Search for the cell housing the specified text and yield its (x, y) center coordinate. 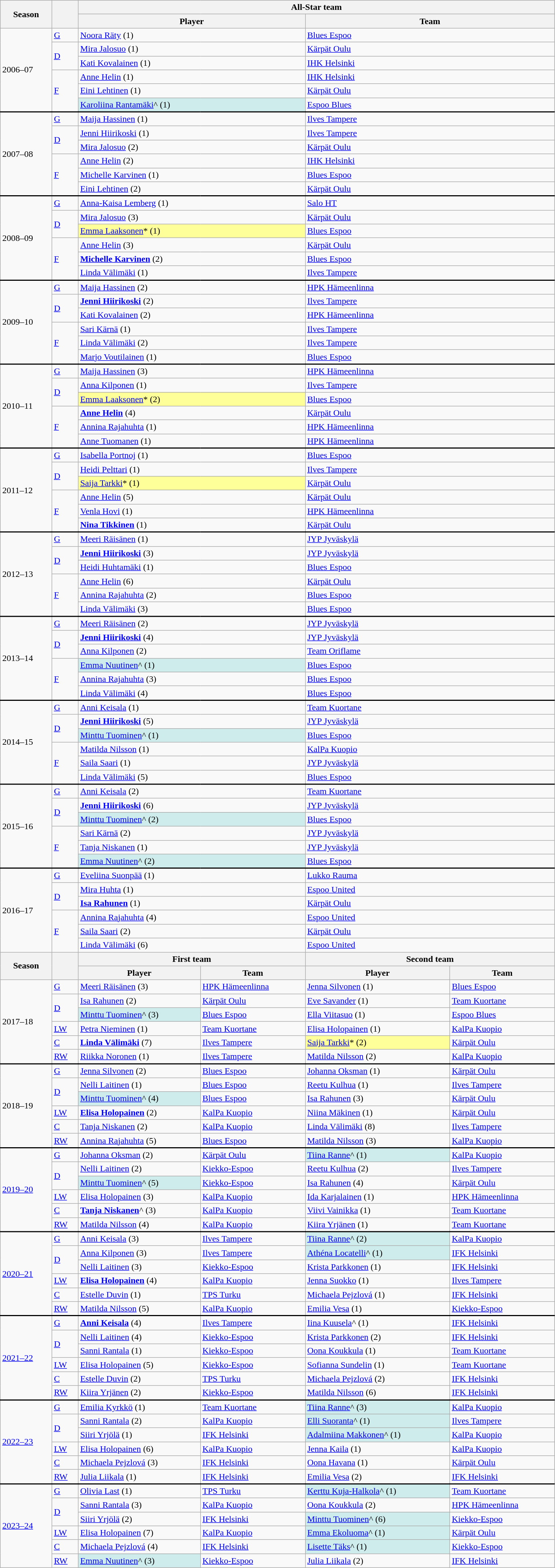
Saila Saari (1) (192, 763)
Lisette Täks^ (1) (378, 1547)
Anni Keisala (3) (139, 1239)
Anne Tuomanen (1) (192, 441)
Matilda Nilsson (4) (139, 1225)
Ella Viitasuo (1) (378, 1015)
Elisa Holopainen (5) (139, 1365)
Athéna Locatelli^ (1) (378, 1253)
Nelli Laitinen (3) (139, 1267)
Linda Välimäki (5) (192, 777)
Iina Kuusela^ (1) (378, 1323)
Jenna Kaila (1) (378, 1449)
Emma Nuutinen^ (2) (192, 861)
Michaela Pejzlová (2) (378, 1379)
Minttu Tuominen^ (5) (139, 1183)
Minttu Tuominen^ (4) (139, 1099)
Isa Rahunen (3) (378, 1099)
Linda Välimäki (2) (192, 343)
2022–23 (26, 1442)
Sanni Rantala (1) (139, 1351)
Nelli Laitinen (2) (139, 1169)
Tanja Niskanen^ (3) (139, 1210)
Noora Räty (1) (192, 35)
2016–17 (26, 910)
Isa Rahunen (2) (139, 1001)
Minttu Tuominen^ (6) (378, 1519)
2019–20 (26, 1190)
Jenni Hiirikoski (4) (192, 637)
Reetu Kulhua (1) (378, 1085)
2012–13 (26, 574)
Emma Nuutinen^ (1) (192, 665)
2007–08 (26, 154)
Kati Kovalainen (2) (192, 315)
Michelle Karvinen (2) (192, 259)
Krista Parkkonen (2) (378, 1337)
Estelle Duvin (2) (139, 1379)
First team (192, 959)
Mira Jalosuo (1) (192, 49)
Saija Tarkki* (2) (378, 1042)
Venla Hovi (1) (192, 511)
Ida Karjalainen (1) (378, 1197)
2010–11 (26, 406)
Anna-Kaisa Lemberg (1) (192, 203)
Emilia Kyrkkö (1) (139, 1407)
Lukko Rauma (430, 875)
Linda Välimäki (1) (192, 273)
Matilda Nilsson (5) (139, 1309)
Eveliina Suonpää (1) (192, 875)
Michaela Pejzlová (1) (378, 1295)
Michaela Pejzlová (3) (139, 1463)
Minttu Tuominen^ (2) (192, 819)
Anne Helin (2) (192, 161)
Elisa Holopainen (4) (139, 1281)
Michaela Pejzlová (4) (139, 1547)
Elisa Holopainen (2) (139, 1112)
Saila Saari (2) (192, 931)
Elisa Holopainen (3) (139, 1197)
Isabella Portnoj (1) (192, 456)
Michelle Karvinen (1) (192, 175)
Maija Hassinen (2) (192, 287)
Siiri Yrjölä (2) (139, 1519)
Anni Keisala (1) (192, 707)
Annina Rajahuhta (4) (192, 917)
Niina Mäkinen (1) (378, 1112)
Tanja Niskanen (1) (192, 847)
Johanna Oksman (1) (378, 1070)
Jenna Silvonen (1) (378, 987)
Team Oriflame (430, 651)
Nina Tikkinen (1) (192, 525)
Elli Suoranta^ (1) (378, 1421)
Mira Huhta (1) (192, 889)
Anne Helin (3) (192, 245)
Oona Koukkula (1) (378, 1351)
Salo HT (430, 203)
All-Star team (316, 7)
Adalmiina Makkonen^ (1) (378, 1435)
Saija Tarkki* (1) (192, 483)
2011–12 (26, 490)
Julia Liikala (2) (378, 1561)
Emilia Vesa (1) (378, 1309)
Eve Savander (1) (378, 1001)
Jenna Silvonen (2) (139, 1070)
Heidi Pelttari (1) (192, 469)
Tiina Ranne^ (1) (378, 1155)
Linda Välimäki (6) (192, 945)
Nelli Laitinen (4) (139, 1337)
Kiira Yrjänen (2) (139, 1393)
Anna Kilponen (2) (192, 651)
Eini Lehtinen (1) (192, 91)
Meeri Räisänen (3) (139, 987)
Tiina Ranne^ (2) (378, 1239)
Krista Parkkonen (1) (378, 1267)
Minttu Tuominen^ (3) (139, 1015)
Anne Helin (1) (192, 77)
Marjo Voutilainen (1) (192, 357)
Anne Helin (4) (192, 413)
Julia Liikala (1) (139, 1477)
Anni Keisala (4) (139, 1323)
Johanna Oksman (2) (139, 1155)
Annina Rajahuhta (1) (192, 427)
Anni Keisala (2) (192, 791)
2017–18 (26, 1021)
Sanni Rantala (2) (139, 1421)
Mira Jalosuo (2) (192, 147)
Linda Välimäki (8) (378, 1126)
2021–22 (26, 1358)
Emma Laaksonen* (1) (192, 231)
Second team (430, 959)
2015–16 (26, 826)
Anne Helin (6) (192, 581)
Jenna Suokko (1) (378, 1281)
Emma Nuutinen^ (3) (139, 1561)
Isa Rahunen (4) (378, 1183)
Sofianna Sundelin (1) (378, 1365)
Annina Rajahuhta (5) (139, 1141)
2006–07 (26, 70)
Eini Lehtinen (2) (192, 189)
Mira Jalosuo (3) (192, 217)
Kati Kovalainen (1) (192, 63)
Estelle Duvin (1) (139, 1295)
Anna Kilponen (1) (192, 385)
Matilda Nilsson (2) (378, 1057)
Reetu Kulhua (2) (378, 1169)
Linda Välimäki (7) (139, 1042)
Petra Nieminen (1) (139, 1028)
Maija Hassinen (1) (192, 119)
Kerttu Kuja-Halkola^ (1) (378, 1491)
Sari Kärnä (1) (192, 329)
Karoliina Rantamäki^ (1) (192, 105)
Sari Kärnä (2) (192, 833)
Maija Hassinen (3) (192, 371)
Elisa Holopainen (7) (139, 1533)
Minttu Tuominen^ (1) (192, 735)
Siiri Yrjölä (1) (139, 1435)
Linda Välimäki (3) (192, 609)
Anne Helin (5) (192, 497)
2020–21 (26, 1274)
Nelli Laitinen (1) (139, 1085)
Jenni Hiirikoski (5) (192, 721)
2014–15 (26, 742)
Riikka Noronen (1) (139, 1057)
Tiina Ranne^ (3) (378, 1407)
Oona Koukkula (2) (378, 1505)
Emma Laaksonen* (2) (192, 399)
Olivia Last (1) (139, 1491)
Tanja Niskanen (2) (139, 1126)
Elisa Holopainen (1) (378, 1028)
Oona Havana (1) (378, 1463)
Sanni Rantala (3) (139, 1505)
Meeri Räisänen (2) (192, 623)
Anna Kilponen (3) (139, 1253)
2008–09 (26, 238)
Emma Ekoluoma^ (1) (378, 1533)
Jenni Hiirikoski (3) (192, 553)
Matilda Nilsson (3) (378, 1141)
Emilia Vesa (2) (378, 1477)
Linda Välimäki (4) (192, 693)
Matilda Nilsson (1) (192, 749)
2023–24 (26, 1526)
Matilda Nilsson (6) (378, 1393)
Meeri Räisänen (1) (192, 539)
Jenni Hiirikoski (6) (192, 805)
Isa Rahunen (1) (192, 903)
Kiira Yrjänen (1) (378, 1225)
2018–19 (26, 1106)
Elisa Holopainen (6) (139, 1449)
2009–10 (26, 322)
Viivi Vainikka (1) (378, 1210)
2013–14 (26, 658)
Annina Rajahuhta (3) (192, 679)
Jenni Hiirikoski (1) (192, 133)
Jenni Hiirikoski (2) (192, 301)
Heidi Huhtamäki (1) (192, 567)
Annina Rajahuhta (2) (192, 595)
